Search for the cell housing the specified text and yield its [X, Y] center coordinate. 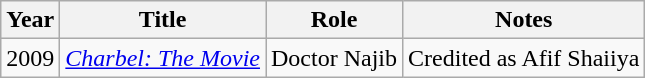
Title [163, 20]
Year [30, 20]
Doctor Najib [334, 58]
Credited as Afif Shaiiya [524, 58]
Charbel: The Movie [163, 58]
Role [334, 20]
2009 [30, 58]
Notes [524, 20]
